Pinpoint the cell where the given text exists, returning its (X, Y) midpoint coordinate. 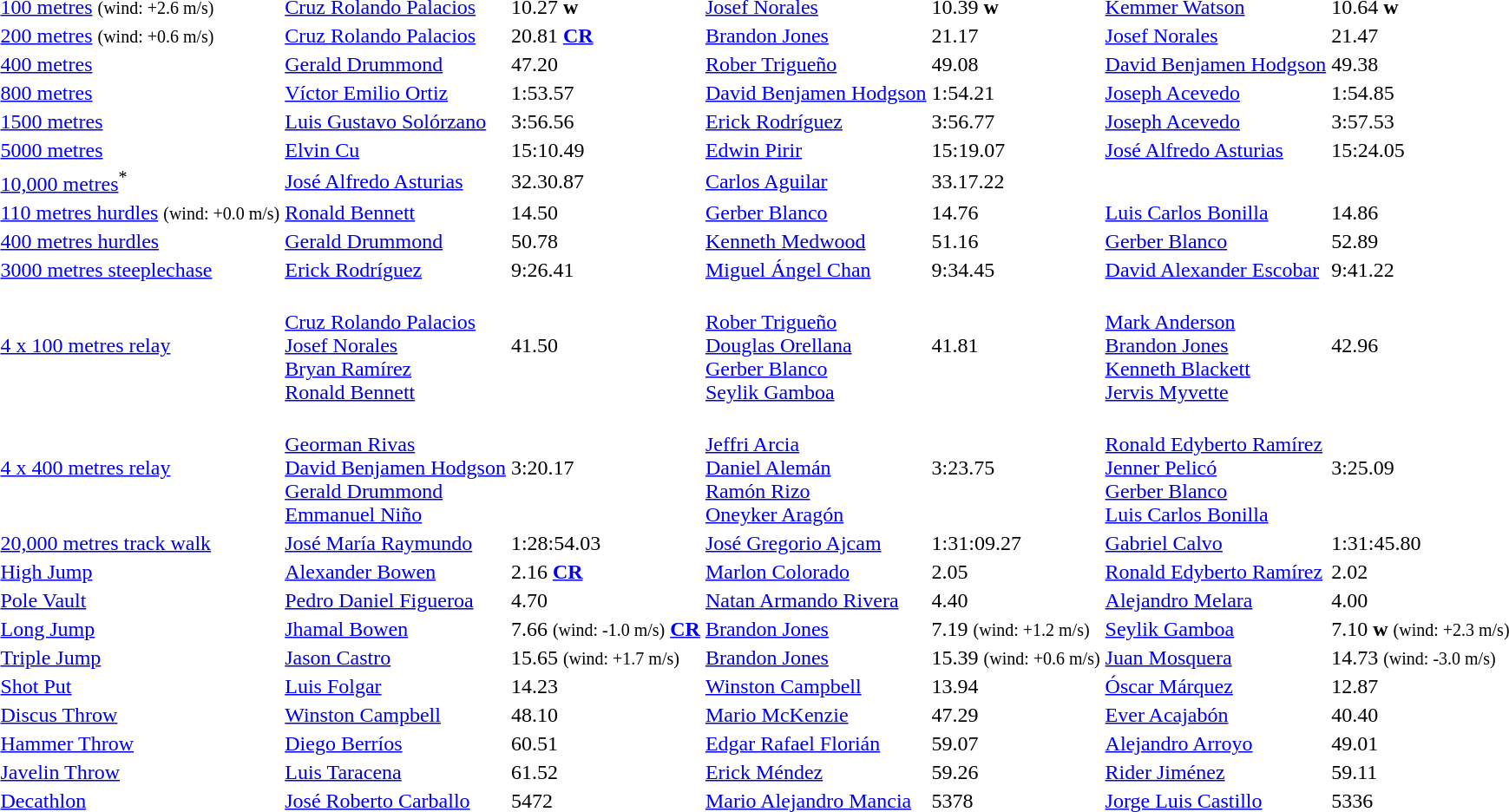
14.76 (1015, 213)
José María Raymundo (396, 543)
Víctor Emilio Ortiz (396, 93)
47.20 (606, 64)
1:53.57 (606, 93)
14.23 (606, 686)
49.08 (1015, 64)
3:56.56 (606, 121)
51.16 (1015, 241)
Mark Anderson Brandon Jones Kenneth Blackett Jervis Myvette (1216, 345)
Mario McKenzie (816, 715)
20.81 CR (606, 36)
Alejandro Arroyo (1216, 743)
1:31:09.27 (1015, 543)
Juan Mosquera (1216, 658)
9:26.41 (606, 270)
4.40 (1015, 600)
Cruz Rolando Palacios Josef Norales Bryan Ramírez Ronald Bennett (396, 345)
Rober Trigueño (816, 64)
13.94 (1015, 686)
Marlon Colorado (816, 572)
Rober Trigueño Douglas Orellana Gerber Blanco Seylik Gamboa (816, 345)
41.81 (1015, 345)
61.52 (606, 772)
60.51 (606, 743)
Carlos Aguilar (816, 181)
15:10.49 (606, 150)
4.70 (606, 600)
Edwin Pirir (816, 150)
7.19 (wind: +1.2 m/s) (1015, 629)
José Gregorio Ajcam (816, 543)
Georman Rivas David Benjamen Hodgson Gerald Drummond Emmanuel Niño (396, 468)
3:20.17 (606, 468)
Seylik Gamboa (1216, 629)
32.30.87 (606, 181)
21.17 (1015, 36)
15:19.07 (1015, 150)
Ronald Edyberto Ramírez (1216, 572)
Ronald Edyberto Ramírez Jenner Pelicó Gerber Blanco Luis Carlos Bonilla (1216, 468)
Alejandro Melara (1216, 600)
Jason Castro (396, 658)
Natan Armando Rivera (816, 600)
1:54.21 (1015, 93)
Cruz Rolando Palacios (396, 36)
Erick Méndez (816, 772)
Luis Gustavo Solórzano (396, 121)
15.65 (wind: +1.7 m/s) (606, 658)
59.26 (1015, 772)
48.10 (606, 715)
47.29 (1015, 715)
Diego Berríos (396, 743)
Gabriel Calvo (1216, 543)
Jhamal Bowen (396, 629)
Elvin Cu (396, 150)
Luis Folgar (396, 686)
1:28:54.03 (606, 543)
15.39 (wind: +0.6 m/s) (1015, 658)
9:34.45 (1015, 270)
Jeffri Arcia Daniel Alemán Ramón Rizo Oneyker Aragón (816, 468)
Pedro Daniel Figueroa (396, 600)
33.17.22 (1015, 181)
7.66 (wind: -1.0 m/s) CR (606, 629)
Josef Norales (1216, 36)
41.50 (606, 345)
Óscar Márquez (1216, 686)
Miguel Ángel Chan (816, 270)
Luis Carlos Bonilla (1216, 213)
Alexander Bowen (396, 572)
2.16 CR (606, 572)
Edgar Rafael Florián (816, 743)
David Alexander Escobar (1216, 270)
59.07 (1015, 743)
3:23.75 (1015, 468)
Luis Taracena (396, 772)
Kenneth Medwood (816, 241)
2.05 (1015, 572)
Ronald Bennett (396, 213)
50.78 (606, 241)
Ever Acajabón (1216, 715)
Rider Jiménez (1216, 772)
3:56.77 (1015, 121)
14.50 (606, 213)
